Capture the cell that displays the provided text and extract its (X, Y) central coordinate. 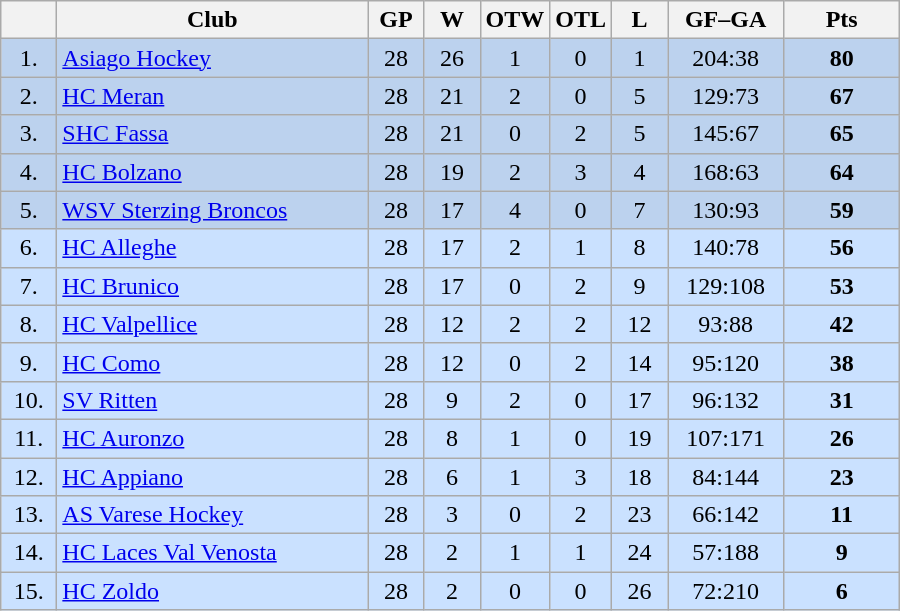
59 (842, 210)
12. (29, 477)
67 (842, 96)
15. (29, 591)
9. (29, 362)
7 (640, 210)
Asiago Hockey (212, 58)
53 (842, 286)
84:144 (726, 477)
96:132 (726, 400)
Club (212, 20)
SHC Fassa (212, 134)
HC Brunico (212, 286)
64 (842, 172)
10. (29, 400)
11 (842, 515)
13. (29, 515)
OTW (515, 20)
3. (29, 134)
7. (29, 286)
204:38 (726, 58)
140:78 (726, 248)
24 (640, 553)
GF–GA (726, 20)
129:108 (726, 286)
14. (29, 553)
93:88 (726, 324)
57:188 (726, 553)
6. (29, 248)
WSV Sterzing Broncos (212, 210)
145:67 (726, 134)
168:63 (726, 172)
66:142 (726, 515)
31 (842, 400)
129:73 (726, 96)
HC Bolzano (212, 172)
80 (842, 58)
HC Meran (212, 96)
72:210 (726, 591)
18 (640, 477)
5. (29, 210)
95:120 (726, 362)
2. (29, 96)
W (452, 20)
SV Ritten (212, 400)
38 (842, 362)
HC Valpellice (212, 324)
HC Como (212, 362)
65 (842, 134)
4. (29, 172)
8. (29, 324)
107:171 (726, 438)
56 (842, 248)
HC Laces Val Venosta (212, 553)
14 (640, 362)
AS Varese Hockey (212, 515)
HC Alleghe (212, 248)
OTL (581, 20)
HC Auronzo (212, 438)
HC Appiano (212, 477)
GP (396, 20)
1. (29, 58)
Pts (842, 20)
HC Zoldo (212, 591)
42 (842, 324)
11. (29, 438)
130:93 (726, 210)
L (640, 20)
